Output the (x, y) coordinate of the center of the cell containing the given text.  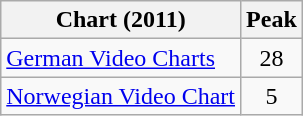
28 (272, 58)
Norwegian Video Chart (121, 96)
German Video Charts (121, 58)
Peak (272, 20)
5 (272, 96)
Chart (2011) (121, 20)
